Return (x, y) of the center of cell containing provided text 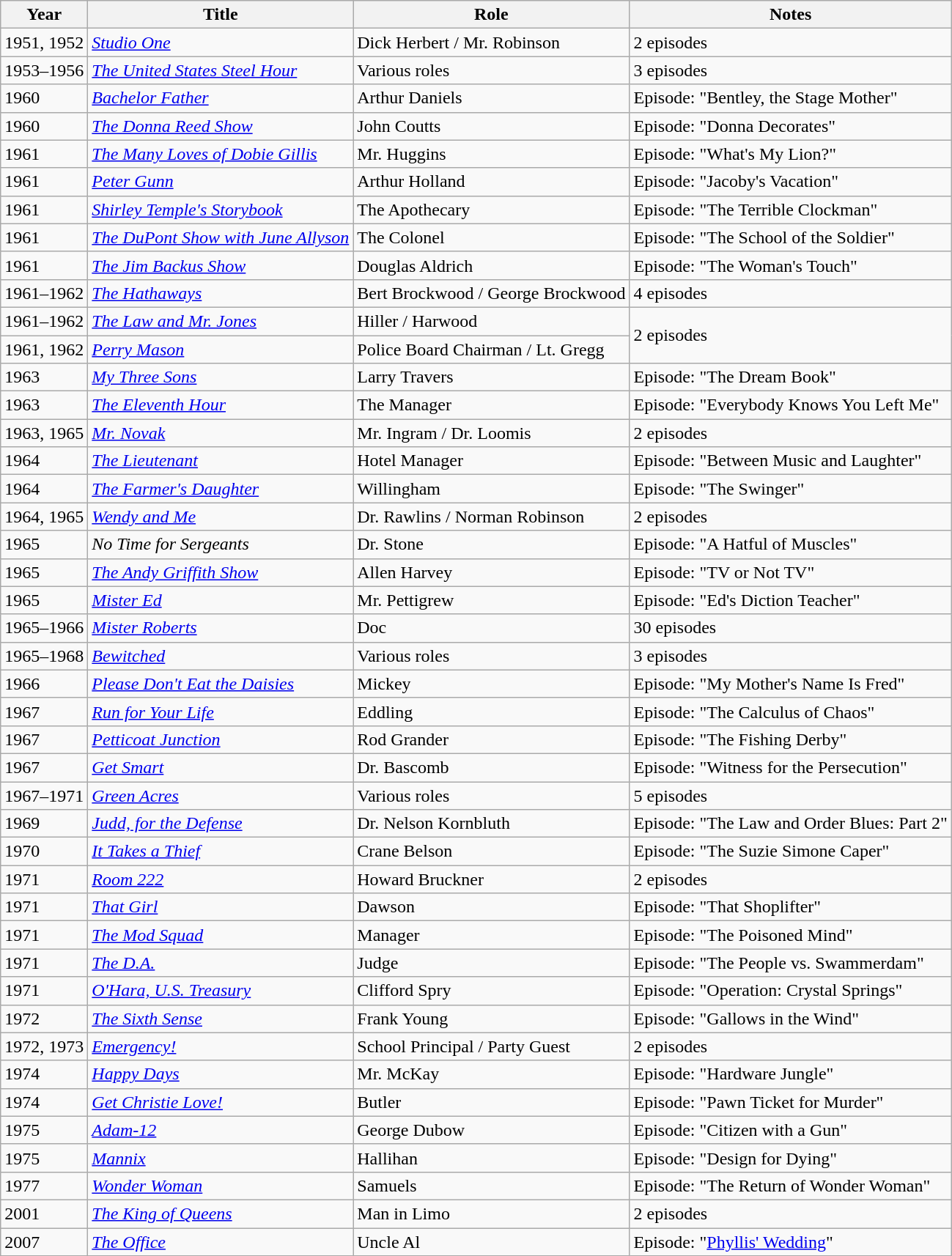
Hiller / Harwood (491, 321)
Episode: "Bentley, the Stage Mother" (790, 98)
Year (44, 15)
Episode: "The People vs. Swammerdam" (790, 963)
Mr. Huggins (491, 154)
Episode: "What's My Lion?" (790, 154)
Get Smart (221, 767)
1961, 1962 (44, 350)
5 episodes (790, 795)
The Jim Backus Show (221, 265)
Adam-12 (221, 1130)
Mr. Novak (221, 433)
Mannix (221, 1158)
1967–1971 (44, 795)
Episode: "Operation: Crystal Springs" (790, 991)
1963, 1965 (44, 433)
1951, 1952 (44, 43)
Episode: "Pawn Ticket for Murder" (790, 1102)
2007 (44, 1242)
Episode: "My Mother's Name Is Fred" (790, 684)
Episode: "The Return of Wonder Woman" (790, 1186)
1972 (44, 1019)
1965–1966 (44, 628)
Shirley Temple's Storybook (221, 210)
Larry Travers (491, 377)
The Law and Mr. Jones (221, 321)
Mr. McKay (491, 1074)
Episode: "Witness for the Persecution" (790, 767)
Episode: "The School of the Soldier" (790, 237)
Episode: "The Dream Book" (790, 377)
Uncle Al (491, 1242)
Judd, for the Defense (221, 824)
Samuels (491, 1186)
Allen Harvey (491, 572)
The Farmer's Daughter (221, 489)
It Takes a Thief (221, 852)
Green Acres (221, 795)
Dr. Bascomb (491, 767)
Mr. Ingram / Dr. Loomis (491, 433)
4 episodes (790, 293)
1966 (44, 684)
Hallihan (491, 1158)
Mister Ed (221, 600)
The Mod Squad (221, 935)
Episode: "A Hatful of Muscles" (790, 544)
Man in Limo (491, 1213)
The Many Loves of Dobie Gillis (221, 154)
Episode: "The Woman's Touch" (790, 265)
Episode: "That Shoplifter" (790, 907)
Episode: "Phyllis' Wedding" (790, 1242)
Petticoat Junction (221, 739)
The Andy Griffith Show (221, 572)
Episode: "TV or Not TV" (790, 572)
Dawson (491, 907)
Peter Gunn (221, 182)
Episode: "The Suzie Simone Caper" (790, 852)
1977 (44, 1186)
Manager (491, 935)
Episode: "Between Music and Laughter" (790, 461)
John Coutts (491, 126)
Perry Mason (221, 350)
1953–1956 (44, 70)
School Principal / Party Guest (491, 1046)
Judge (491, 963)
Episode: "Donna Decorates" (790, 126)
1969 (44, 824)
Eddling (491, 712)
Douglas Aldrich (491, 265)
The Donna Reed Show (221, 126)
Arthur Daniels (491, 98)
Episode: "The Law and Order Blues: Part 2" (790, 824)
Dr. Stone (491, 544)
Mickey (491, 684)
Episode: "Design for Dying" (790, 1158)
Notes (790, 15)
Mister Roberts (221, 628)
Happy Days (221, 1074)
1972, 1973 (44, 1046)
1964, 1965 (44, 517)
Please Don't Eat the Daisies (221, 684)
No Time for Sergeants (221, 544)
Bewitched (221, 656)
Mr. Pettigrew (491, 600)
The Office (221, 1242)
Episode: "The Calculus of Chaos" (790, 712)
The King of Queens (221, 1213)
Dr. Rawlins / Norman Robinson (491, 517)
My Three Sons (221, 377)
Bert Brockwood / George Brockwood (491, 293)
The Colonel (491, 237)
Title (221, 15)
Episode: "Hardware Jungle" (790, 1074)
1970 (44, 852)
Dr. Nelson Kornbluth (491, 824)
Wendy and Me (221, 517)
Episode: "Gallows in the Wind" (790, 1019)
Wonder Woman (221, 1186)
Episode: "The Terrible Clockman" (790, 210)
Episode: "Citizen with a Gun" (790, 1130)
Butler (491, 1102)
The DuPont Show with June Allyson (221, 237)
Bachelor Father (221, 98)
Willingham (491, 489)
Doc (491, 628)
Run for Your Life (221, 712)
The Manager (491, 405)
Howard Bruckner (491, 879)
Episode: "Ed's Diction Teacher" (790, 600)
The Lieutenant (221, 461)
Episode: "The Fishing Derby" (790, 739)
Police Board Chairman / Lt. Gregg (491, 350)
Crane Belson (491, 852)
Role (491, 15)
Episode: "Everybody Knows You Left Me" (790, 405)
The Apothecary (491, 210)
George Dubow (491, 1130)
Episode: "The Swinger" (790, 489)
Episode: "The Poisoned Mind" (790, 935)
Hotel Manager (491, 461)
2001 (44, 1213)
Room 222 (221, 879)
Episode: "Jacoby's Vacation" (790, 182)
1965–1968 (44, 656)
The D.A. (221, 963)
Studio One (221, 43)
The Eleventh Hour (221, 405)
30 episodes (790, 628)
Emergency! (221, 1046)
Clifford Spry (491, 991)
Frank Young (491, 1019)
Get Christie Love! (221, 1102)
Rod Grander (491, 739)
Arthur Holland (491, 182)
The United States Steel Hour (221, 70)
That Girl (221, 907)
The Sixth Sense (221, 1019)
Dick Herbert / Mr. Robinson (491, 43)
O'Hara, U.S. Treasury (221, 991)
The Hathaways (221, 293)
